Provide the [x, y] coordinate of the cell's center where the given text is located.  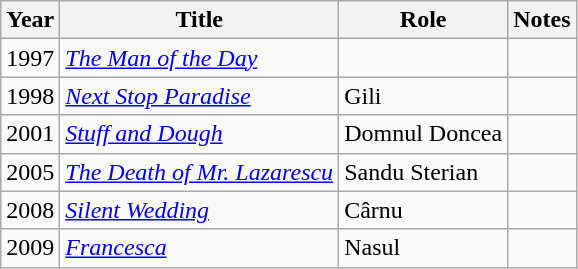
Nasul [424, 248]
2009 [30, 248]
Next Stop Paradise [200, 96]
Title [200, 20]
2005 [30, 172]
1997 [30, 58]
The Death of Mr. Lazarescu [200, 172]
Domnul Doncea [424, 134]
2008 [30, 210]
Silent Wedding [200, 210]
Gili [424, 96]
Year [30, 20]
1998 [30, 96]
Cârnu [424, 210]
Notes [542, 20]
Stuff and Dough [200, 134]
Sandu Sterian [424, 172]
Role [424, 20]
The Man of the Day [200, 58]
Francesca [200, 248]
2001 [30, 134]
